Find where the given text appears and provide that cell's center as (x, y) coordinate. 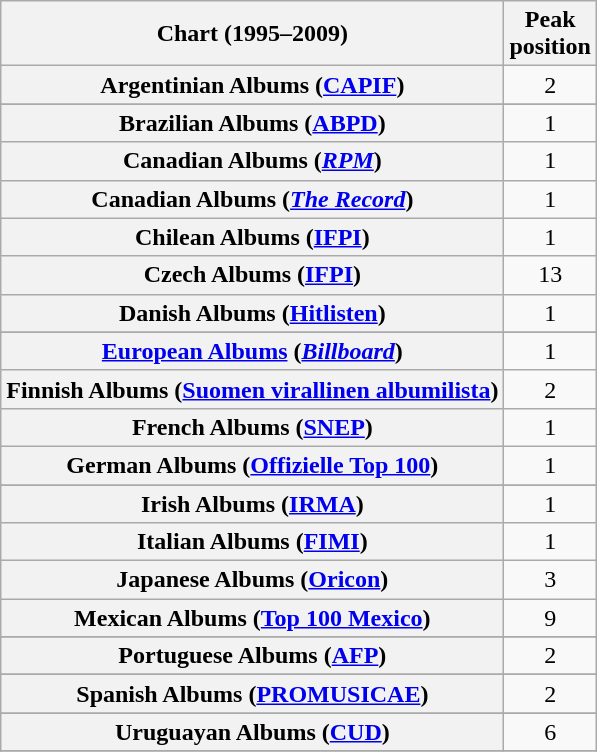
German Albums (Offizielle Top 100) (252, 465)
Canadian Albums (RPM) (252, 161)
Finnish Albums (Suomen virallinen albumilista) (252, 389)
Canadian Albums (The Record) (252, 199)
French Albums (SNEP) (252, 427)
Uruguayan Albums (CUD) (252, 732)
Danish Albums (Hitlisten) (252, 313)
Brazilian Albums (ABPD) (252, 123)
Mexican Albums (Top 100 Mexico) (252, 618)
6 (550, 732)
Chilean Albums (IFPI) (252, 237)
Chart (1995–2009) (252, 34)
3 (550, 580)
9 (550, 618)
13 (550, 275)
Irish Albums (IRMA) (252, 503)
Italian Albums (FIMI) (252, 542)
Spanish Albums (PROMUSICAE) (252, 694)
European Albums (Billboard) (252, 351)
Japanese Albums (Oricon) (252, 580)
Portuguese Albums (AFP) (252, 656)
Argentinian Albums (CAPIF) (252, 85)
Peakposition (550, 34)
Czech Albums (IFPI) (252, 275)
